Determine the (X, Y) coordinate at the center of the cell enclosing the given text.  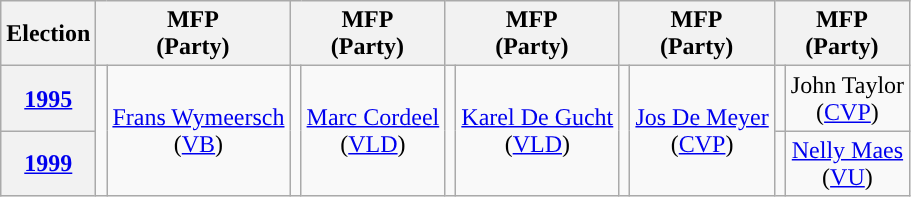
Jos De Meyer(CVP) (702, 131)
Karel De Gucht(VLD) (538, 131)
Nelly Maes(VU) (847, 164)
Frans Wymeersch(VB) (198, 131)
1995 (48, 98)
Election (48, 34)
John Taylor(CVP) (847, 98)
Marc Cordeel(VLD) (373, 131)
1999 (48, 164)
